Detect which cell encompasses the target text, then output its (x, y) center coordinate. 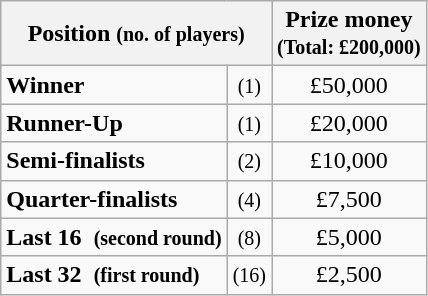
Quarter-finalists (114, 199)
£2,500 (350, 275)
Prize money(Total: £200,000) (350, 34)
Semi-finalists (114, 161)
£7,500 (350, 199)
(8) (249, 237)
£5,000 (350, 237)
Winner (114, 85)
(16) (249, 275)
£10,000 (350, 161)
(2) (249, 161)
£50,000 (350, 85)
Runner-Up (114, 123)
£20,000 (350, 123)
Last 16 (second round) (114, 237)
Last 32 (first round) (114, 275)
(4) (249, 199)
Position (no. of players) (136, 34)
